Locate the cell with the specified text and output its (X, Y) center coordinate. 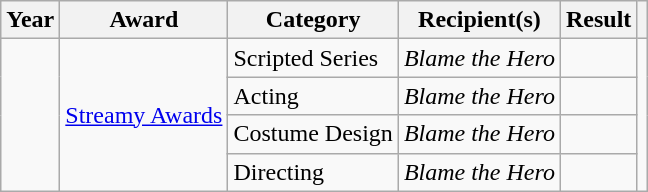
Year (30, 20)
Costume Design (313, 134)
Streamy Awards (144, 115)
Acting (313, 96)
Award (144, 20)
Result (598, 20)
Recipient(s) (479, 20)
Directing (313, 172)
Scripted Series (313, 58)
Category (313, 20)
